Return the [x, y] coordinate for the center point of the cell that contains the specified text.  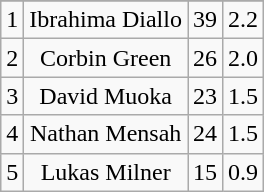
23 [206, 96]
2 [12, 58]
2.2 [244, 20]
39 [206, 20]
Lukas Milner [106, 172]
1 [12, 20]
David Muoka [106, 96]
26 [206, 58]
Nathan Mensah [106, 134]
24 [206, 134]
Ibrahima Diallo [106, 20]
2.0 [244, 58]
15 [206, 172]
5 [12, 172]
4 [12, 134]
0.9 [244, 172]
3 [12, 96]
Corbin Green [106, 58]
